Pinpoint the cell where the given text exists, returning its [X, Y] midpoint coordinate. 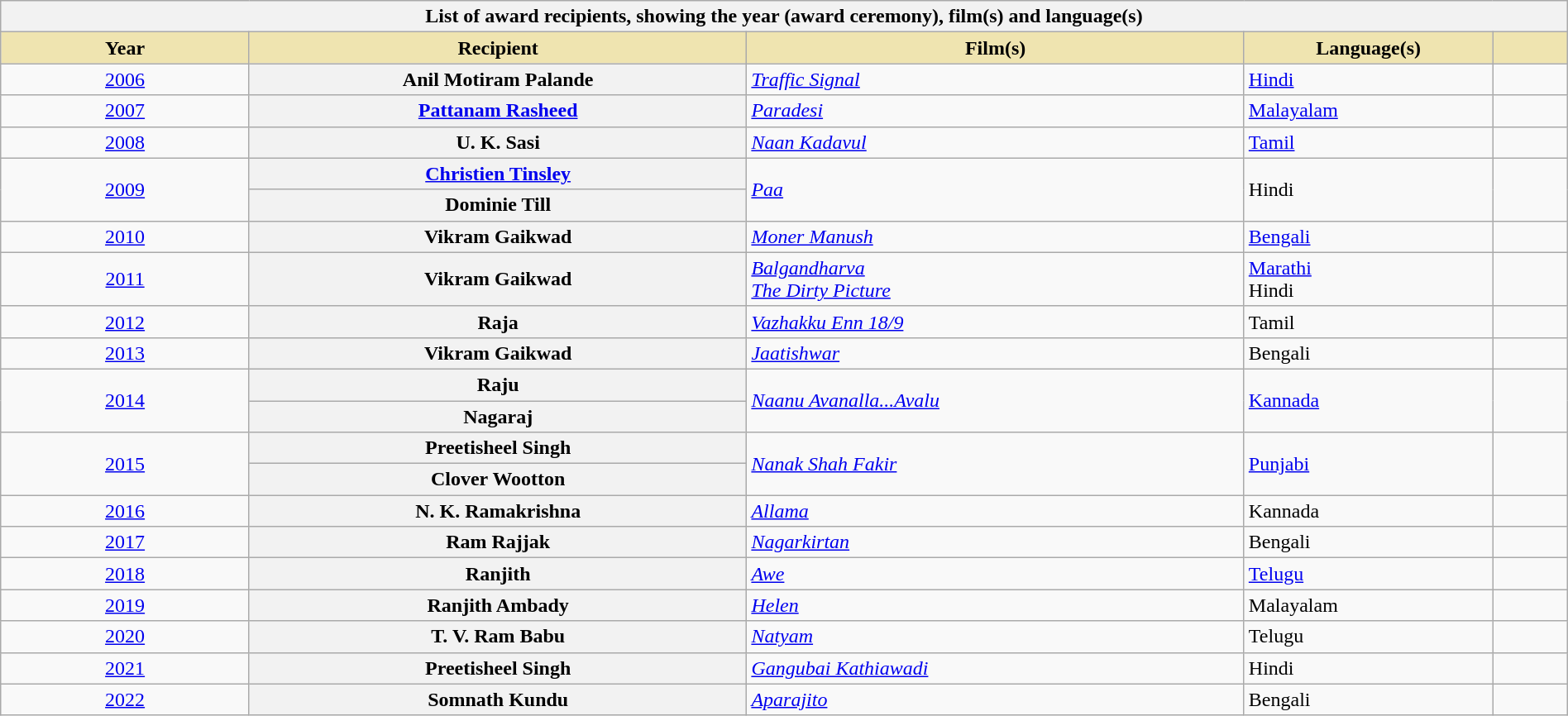
Language(s) [1368, 48]
MarathiHindi [1368, 279]
Raja [498, 322]
Paa [996, 189]
2018 [126, 574]
Ranjith Ambady [498, 605]
N. K. Ramakrishna [498, 511]
List of award recipients, showing the year (award ceremony), film(s) and language(s) [784, 17]
2015 [126, 464]
Natyam [996, 637]
2019 [126, 605]
Awe [996, 574]
Aparajito [996, 699]
2014 [126, 400]
2006 [126, 79]
Clover Wootton [498, 480]
2007 [126, 111]
Film(s) [996, 48]
U. K. Sasi [498, 142]
2008 [126, 142]
Ram Rajjak [498, 542]
Recipient [498, 48]
Gangubai Kathiawadi [996, 668]
2010 [126, 236]
2013 [126, 353]
Dominie Till [498, 205]
Allama [996, 511]
Paradesi [996, 111]
2012 [126, 322]
Somnath Kundu [498, 699]
2009 [126, 189]
Naan Kadavul [996, 142]
Moner Manush [996, 236]
Helen [996, 605]
Traffic Signal [996, 79]
BalgandharvaThe Dirty Picture [996, 279]
Jaatishwar [996, 353]
2020 [126, 637]
Anil Motiram Palande [498, 79]
Punjabi [1368, 464]
Nanak Shah Fakir [996, 464]
2021 [126, 668]
2022 [126, 699]
Vazhakku Enn 18/9 [996, 322]
Nagaraj [498, 416]
2016 [126, 511]
2017 [126, 542]
T. V. Ram Babu [498, 637]
2011 [126, 279]
Christien Tinsley [498, 174]
Pattanam Rasheed [498, 111]
Nagarkirtan [996, 542]
Raju [498, 384]
Year [126, 48]
Ranjith [498, 574]
Naanu Avanalla...Avalu [996, 400]
